Find where the given text appears and provide that cell's center as (X, Y) coordinate. 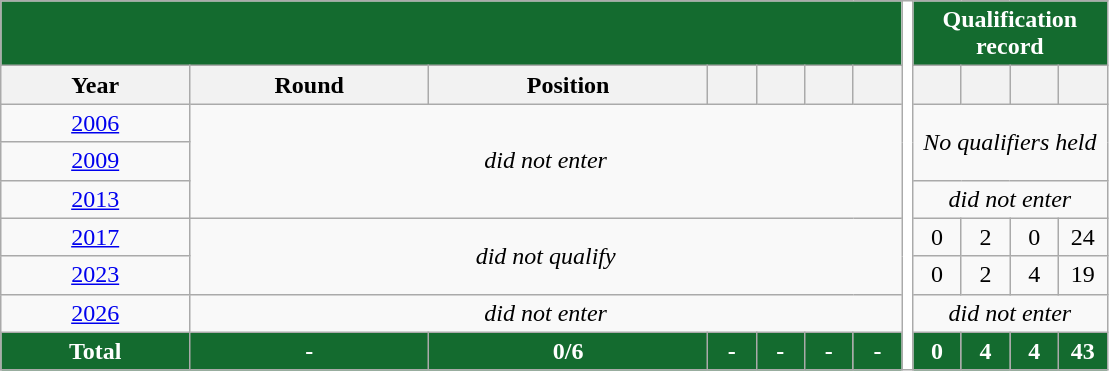
2006 (96, 123)
Total (96, 351)
2023 (96, 275)
19 (1082, 275)
2013 (96, 199)
did not qualify (546, 256)
No qualifiers held (1010, 142)
43 (1082, 351)
2017 (96, 237)
Round (310, 85)
0/6 (568, 351)
2009 (96, 161)
Qualification record (1010, 34)
Position (568, 85)
24 (1082, 237)
2026 (96, 313)
Year (96, 85)
